Detect which cell encompasses the target text, then output its (x, y) center coordinate. 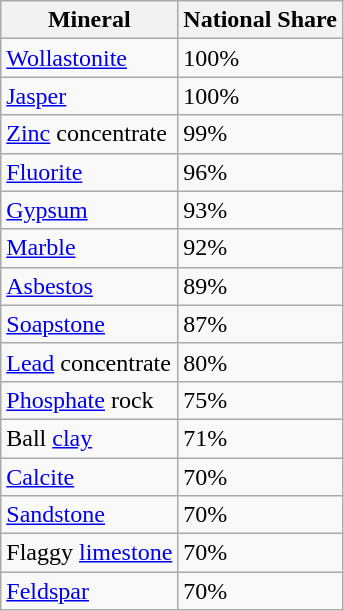
Feldspar (90, 591)
Fluorite (90, 172)
Mineral (90, 20)
Calcite (90, 477)
89% (260, 286)
National Share (260, 20)
Gypsum (90, 210)
99% (260, 134)
Jasper (90, 96)
Soapstone (90, 324)
93% (260, 210)
Flaggy limestone (90, 553)
96% (260, 172)
Asbestos (90, 286)
Marble (90, 248)
Phosphate rock (90, 400)
92% (260, 248)
Sandstone (90, 515)
Ball clay (90, 438)
75% (260, 400)
Zinc concentrate (90, 134)
80% (260, 362)
87% (260, 324)
Lead concentrate (90, 362)
Wollastonite (90, 58)
71% (260, 438)
